Locate the cell with the specified text and output its (X, Y) center coordinate. 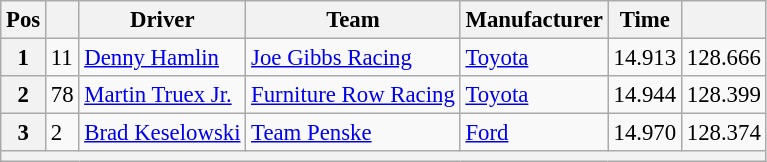
Martin Truex Jr. (162, 95)
3 (24, 133)
Joe Gibbs Racing (353, 58)
Ford (534, 133)
14.970 (644, 133)
128.666 (724, 58)
Driver (162, 20)
128.399 (724, 95)
Time (644, 20)
Pos (24, 20)
11 (62, 58)
Team Penske (353, 133)
78 (62, 95)
1 (24, 58)
Team (353, 20)
128.374 (724, 133)
Brad Keselowski (162, 133)
14.913 (644, 58)
14.944 (644, 95)
Manufacturer (534, 20)
Furniture Row Racing (353, 95)
Denny Hamlin (162, 58)
